Locate the cell with the specified text and output its [X, Y] center coordinate. 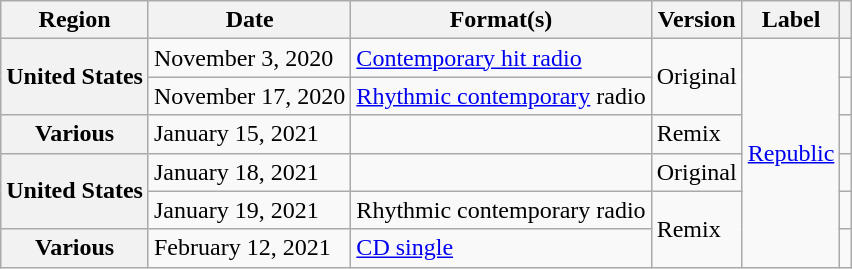
November 3, 2020 [249, 58]
Contemporary hit radio [501, 58]
Date [249, 20]
Format(s) [501, 20]
Republic [791, 153]
January 18, 2021 [249, 172]
January 19, 2021 [249, 210]
Label [791, 20]
January 15, 2021 [249, 134]
CD single [501, 248]
Region [75, 20]
February 12, 2021 [249, 248]
Version [696, 20]
November 17, 2020 [249, 96]
